Detect which cell encompasses the target text, then output its (X, Y) center coordinate. 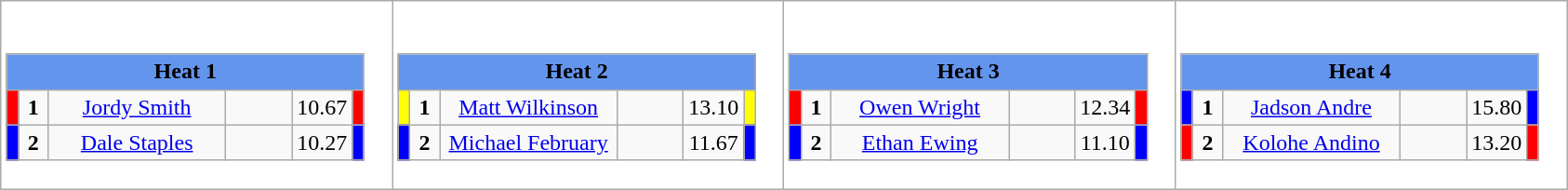
13.10 (714, 107)
Heat 2 (577, 72)
Kolohe Andino (1311, 142)
Jordy Smith (138, 107)
15.80 (1497, 107)
10.67 (322, 107)
Heat 4 (1360, 72)
Heat 4 1 Jadson Andre 15.80 2 Kolohe Andino 13.20 (1371, 95)
11.67 (714, 142)
Michael February (528, 142)
Heat 3 1 Owen Wright 12.34 2 Ethan Ewing 11.10 (980, 95)
Heat 2 1 Matt Wilkinson 13.10 2 Michael February 11.67 (588, 95)
Owen Wright (921, 107)
11.10 (1105, 142)
Ethan Ewing (921, 142)
12.34 (1105, 107)
Heat 3 (968, 72)
Heat 1 (185, 72)
Matt Wilkinson (528, 107)
13.20 (1497, 142)
Jadson Andre (1311, 107)
10.27 (322, 142)
Heat 1 1 Jordy Smith 10.67 2 Dale Staples 10.27 (197, 95)
Dale Staples (138, 142)
